Detect which cell encompasses the target text, then output its [x, y] center coordinate. 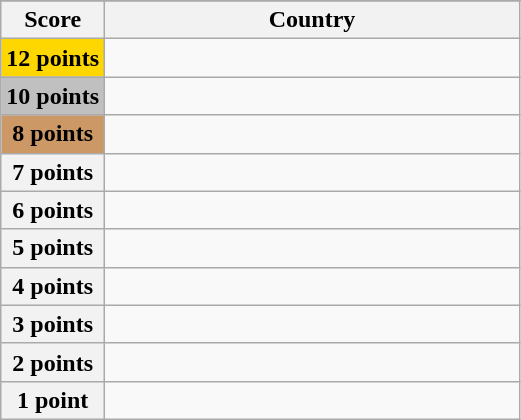
3 points [53, 324]
6 points [53, 210]
12 points [53, 58]
Country [312, 20]
8 points [53, 134]
4 points [53, 286]
5 points [53, 248]
Score [53, 20]
7 points [53, 172]
1 point [53, 400]
2 points [53, 362]
10 points [53, 96]
